Detect which cell encompasses the target text, then output its [X, Y] center coordinate. 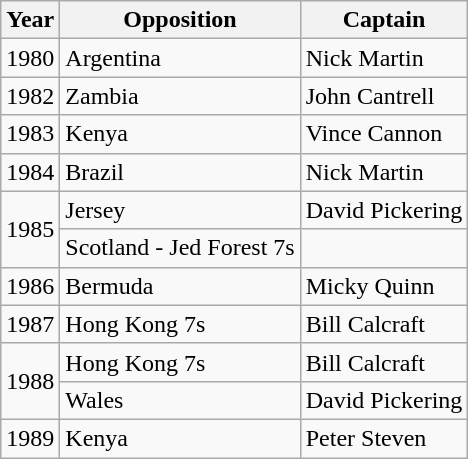
1983 [30, 134]
1986 [30, 286]
Jersey [180, 210]
Scotland - Jed Forest 7s [180, 248]
Year [30, 20]
John Cantrell [384, 96]
1989 [30, 438]
1982 [30, 96]
Opposition [180, 20]
Peter Steven [384, 438]
1988 [30, 381]
Brazil [180, 172]
1985 [30, 229]
Micky Quinn [384, 286]
1987 [30, 324]
Zambia [180, 96]
Bermuda [180, 286]
Argentina [180, 58]
Wales [180, 400]
1980 [30, 58]
1984 [30, 172]
Vince Cannon [384, 134]
Captain [384, 20]
